Find where the given text appears and provide that cell's center as (X, Y) coordinate. 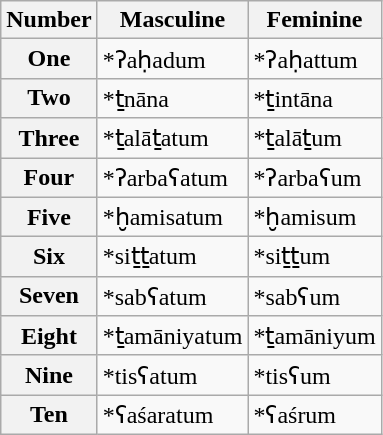
*ṯamāniyatum (172, 336)
*tisʕatum (172, 375)
*ḫamisatum (172, 217)
*siṯṯatum (172, 257)
*ʔarbaʕatum (172, 178)
*siṯṯum (314, 257)
*sabʕum (314, 296)
Two (49, 98)
Ten (49, 415)
Five (49, 217)
*tisʕum (314, 375)
*sabʕatum (172, 296)
*ʔarbaʕum (314, 178)
Number (49, 20)
*ṯamāniyum (314, 336)
*ʕaśrum (314, 415)
*ḫamisum (314, 217)
Feminine (314, 20)
*ṯalāṯum (314, 138)
*ʕaśaratum (172, 415)
One (49, 59)
Nine (49, 375)
*ṯalāṯatum (172, 138)
Four (49, 178)
Eight (49, 336)
Masculine (172, 20)
*ṯintāna (314, 98)
*ʔaḥattum (314, 59)
*ʔaḥadum (172, 59)
Three (49, 138)
*ṯnāna (172, 98)
Seven (49, 296)
Six (49, 257)
